Search for the cell housing the specified text and yield its [X, Y] center coordinate. 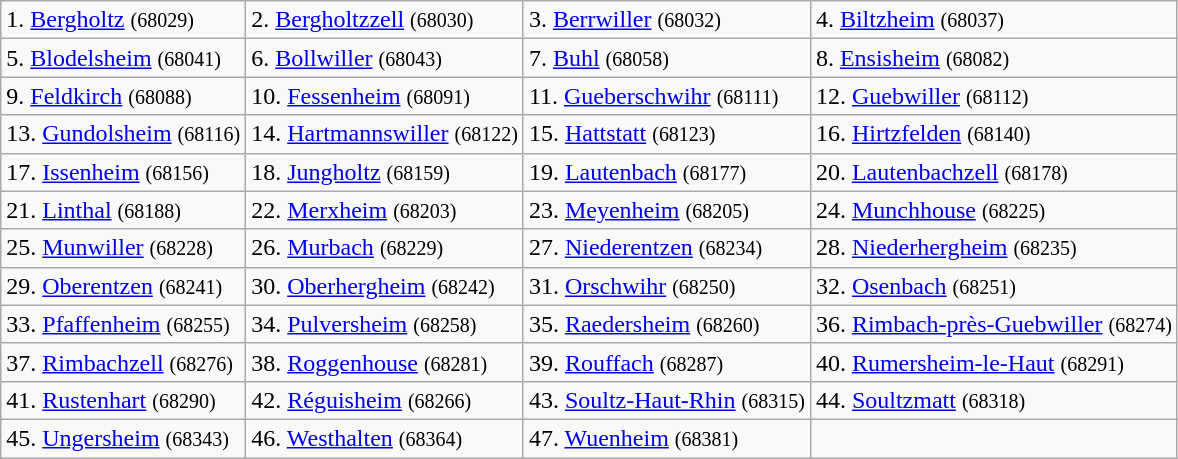
42. Réguisheim (68266) [385, 400]
24. Munchhouse (68225) [994, 210]
20. Lautenbachzell (68178) [994, 172]
7. Buhl (68058) [666, 58]
2. Bergholtzzell (68030) [385, 20]
40. Rumersheim-le-Haut (68291) [994, 362]
9. Feldkirch (68088) [124, 96]
34. Pulversheim (68258) [385, 324]
13. Gundolsheim (68116) [124, 134]
10. Fessenheim (68091) [385, 96]
11. Gueberschwihr (68111) [666, 96]
17. Issenheim (68156) [124, 172]
26. Murbach (68229) [385, 248]
1. Bergholtz (68029) [124, 20]
31. Orschwihr (68250) [666, 286]
46. Westhalten (68364) [385, 438]
35. Raedersheim (68260) [666, 324]
28. Niederhergheim (68235) [994, 248]
37. Rimbachzell (68276) [124, 362]
12. Guebwiller (68112) [994, 96]
22. Merxheim (68203) [385, 210]
39. Rouffach (68287) [666, 362]
45. Ungersheim (68343) [124, 438]
44. Soultzmatt (68318) [994, 400]
23. Meyenheim (68205) [666, 210]
29. Oberentzen (68241) [124, 286]
27. Niederentzen (68234) [666, 248]
5. Blodelsheim (68041) [124, 58]
16. Hirtzfelden (68140) [994, 134]
18. Jungholtz (68159) [385, 172]
14. Hartmannswiller (68122) [385, 134]
38. Roggenhouse (68281) [385, 362]
36. Rimbach-près-Guebwiller (68274) [994, 324]
33. Pfaffenheim (68255) [124, 324]
21. Linthal (68188) [124, 210]
30. Oberhergheim (68242) [385, 286]
32. Osenbach (68251) [994, 286]
15. Hattstatt (68123) [666, 134]
3. Berrwiller (68032) [666, 20]
47. Wuenheim (68381) [666, 438]
41. Rustenhart (68290) [124, 400]
25. Munwiller (68228) [124, 248]
6. Bollwiller (68043) [385, 58]
4. Biltzheim (68037) [994, 20]
19. Lautenbach (68177) [666, 172]
8. Ensisheim (68082) [994, 58]
43. Soultz-Haut-Rhin (68315) [666, 400]
